Search for the cell housing the specified text and yield its [X, Y] center coordinate. 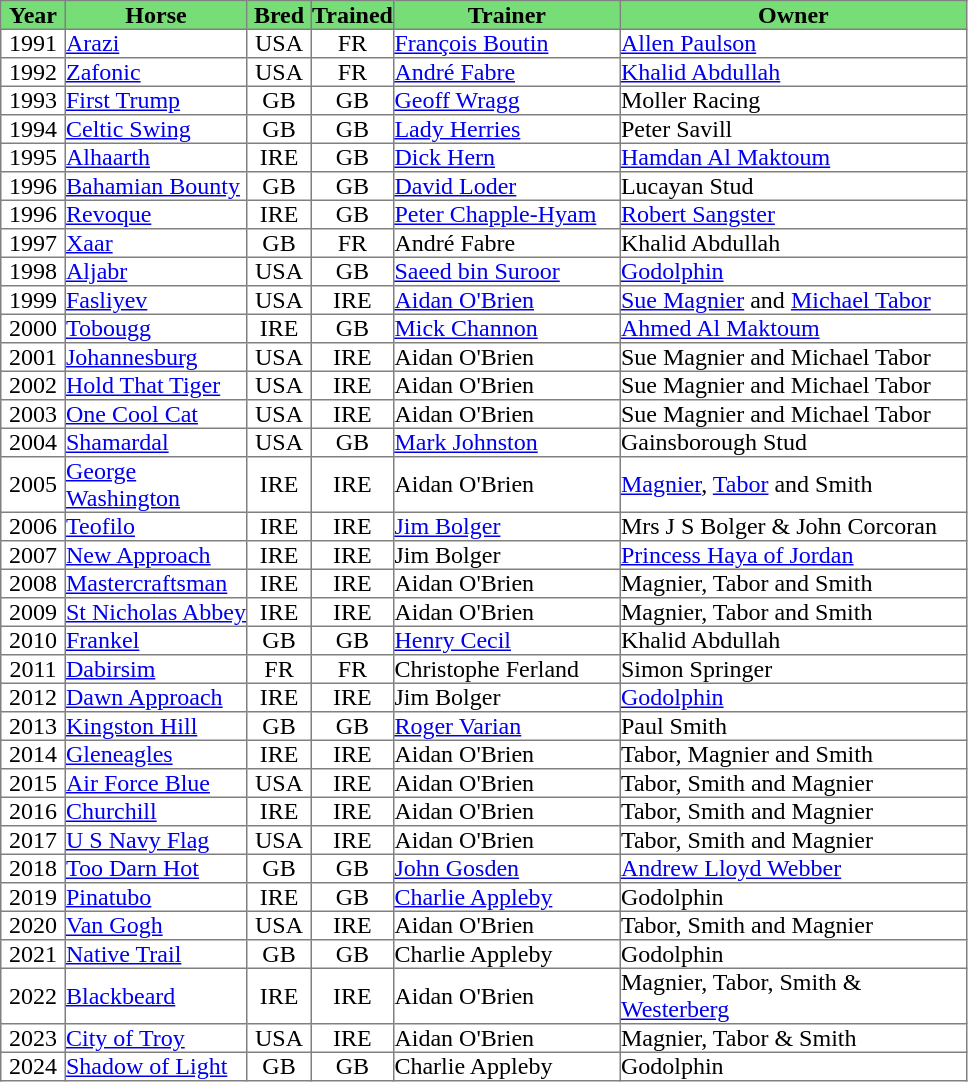
Gleneagles [156, 754]
Geoff Wragg [507, 100]
Dawn Approach [156, 697]
Van Gogh [156, 925]
Bred [279, 15]
Peter Savill [793, 129]
Owner [793, 15]
Blackbeard [156, 996]
Moller Racing [793, 100]
2024 [33, 1066]
2007 [33, 555]
Hamdan Al Maktoum [793, 157]
Roger Varian [507, 726]
Lucayan Stud [793, 186]
Trained [352, 15]
Shadow of Light [156, 1066]
Magnier, Tabor, Smith & Westerberg [793, 996]
Kingston Hill [156, 726]
Gainsborough Stud [793, 442]
Saeed bin Suroor [507, 271]
Princess Haya of Jordan [793, 555]
2021 [33, 954]
Christophe Ferland [507, 669]
1998 [33, 271]
U S Navy Flag [156, 840]
City of Troy [156, 1038]
2016 [33, 811]
Allen Paulson [793, 43]
Pinatubo [156, 897]
2001 [33, 357]
2023 [33, 1038]
St Nicholas Abbey [156, 612]
1995 [33, 157]
Year [33, 15]
George Washington [156, 485]
New Approach [156, 555]
1994 [33, 129]
Celtic Swing [156, 129]
2012 [33, 697]
2004 [33, 442]
2010 [33, 640]
Mark Johnston [507, 442]
Mrs J S Bolger & John Corcoran [793, 526]
2022 [33, 996]
Dick Hern [507, 157]
2019 [33, 897]
Arazi [156, 43]
2018 [33, 868]
Hold That Tiger [156, 385]
Andrew Lloyd Webber [793, 868]
Mastercraftsman [156, 583]
Peter Chapple-Hyam [507, 214]
François Boutin [507, 43]
Xaar [156, 243]
Revoque [156, 214]
Churchill [156, 811]
2005 [33, 485]
Tobougg [156, 328]
Henry Cecil [507, 640]
2011 [33, 669]
Dabirsim [156, 669]
Simon Springer [793, 669]
Air Force Blue [156, 783]
2015 [33, 783]
Magnier, Tabor & Smith [793, 1038]
Ahmed Al Maktoum [793, 328]
2002 [33, 385]
Tabor, Magnier and Smith [793, 754]
Teofilo [156, 526]
2008 [33, 583]
Frankel [156, 640]
1992 [33, 72]
Johannesburg [156, 357]
First Trump [156, 100]
2003 [33, 414]
2020 [33, 925]
Lady Herries [507, 129]
Paul Smith [793, 726]
2017 [33, 840]
Zafonic [156, 72]
2014 [33, 754]
2013 [33, 726]
Aljabr [156, 271]
Robert Sangster [793, 214]
1997 [33, 243]
Fasliyev [156, 300]
1991 [33, 43]
One Cool Cat [156, 414]
David Loder [507, 186]
Mick Channon [507, 328]
2000 [33, 328]
Shamardal [156, 442]
Horse [156, 15]
2009 [33, 612]
Alhaarth [156, 157]
Too Darn Hot [156, 868]
1993 [33, 100]
John Gosden [507, 868]
Bahamian Bounty [156, 186]
Native Trail [156, 954]
2006 [33, 526]
Trainer [507, 15]
1999 [33, 300]
